Provide the (x, y) coordinate of the cell's center where the given text is located.  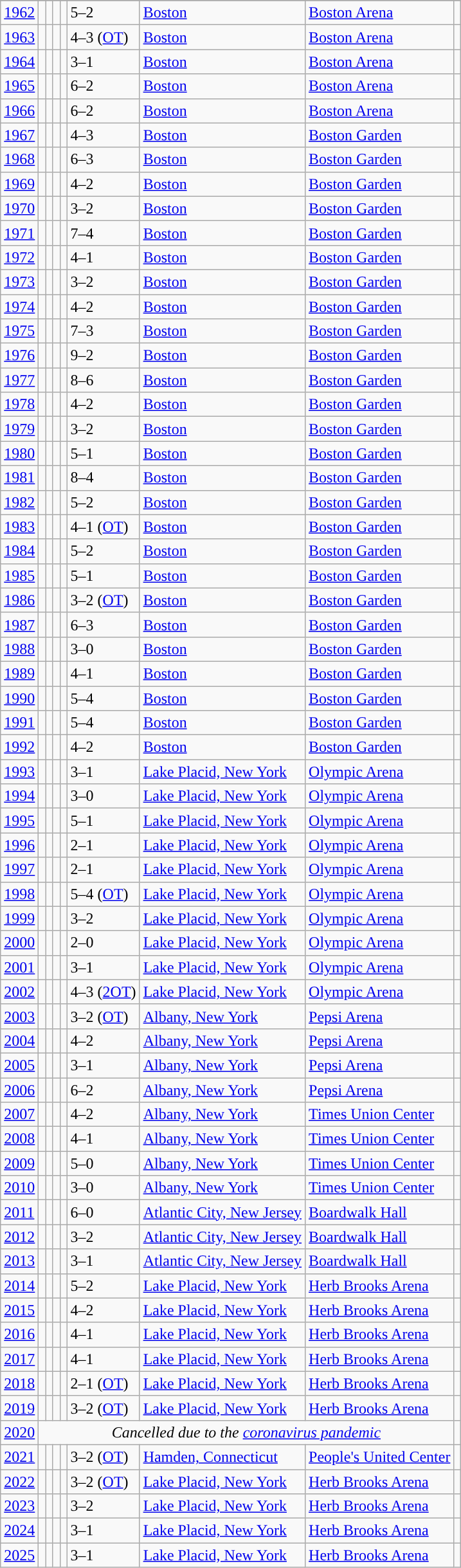
Hamden, Connecticut (222, 1457)
1987 (19, 624)
5–0 (103, 1163)
1983 (19, 527)
2000 (19, 943)
1991 (19, 723)
1994 (19, 796)
2015 (19, 1310)
4–3 (OT) (103, 37)
4–3 (103, 135)
2007 (19, 1115)
1982 (19, 502)
1977 (19, 380)
1979 (19, 429)
2012 (19, 1237)
1968 (19, 160)
2022 (19, 1481)
4–1 (OT) (103, 527)
2016 (19, 1335)
2017 (19, 1359)
2011 (19, 1212)
2001 (19, 967)
1964 (19, 62)
1993 (19, 772)
1986 (19, 600)
2003 (19, 1016)
8–6 (103, 380)
2013 (19, 1261)
2009 (19, 1163)
1974 (19, 307)
1967 (19, 135)
7–3 (103, 331)
4–3 (2OT) (103, 992)
2–0 (103, 943)
1976 (19, 356)
2010 (19, 1188)
2020 (19, 1432)
1973 (19, 282)
2008 (19, 1139)
5–4 (OT) (103, 894)
1965 (19, 86)
People's United Center (379, 1457)
Cancelled due to the coronavirus pandemic (246, 1432)
1972 (19, 257)
1975 (19, 331)
2018 (19, 1383)
1995 (19, 821)
1980 (19, 453)
1989 (19, 673)
9–2 (103, 356)
2006 (19, 1090)
6–0 (103, 1212)
2019 (19, 1408)
2023 (19, 1506)
1978 (19, 405)
2021 (19, 1457)
2002 (19, 992)
1984 (19, 551)
2014 (19, 1286)
1992 (19, 747)
1970 (19, 208)
2024 (19, 1531)
1969 (19, 184)
1999 (19, 918)
1990 (19, 698)
1988 (19, 649)
2005 (19, 1065)
7–4 (103, 233)
1981 (19, 478)
1966 (19, 111)
2025 (19, 1555)
2004 (19, 1041)
1997 (19, 870)
1998 (19, 894)
1985 (19, 576)
1971 (19, 233)
1996 (19, 845)
1962 (19, 13)
8–4 (103, 478)
1963 (19, 37)
2–1 (OT) (103, 1383)
